Return [x, y] of the center of cell containing provided text 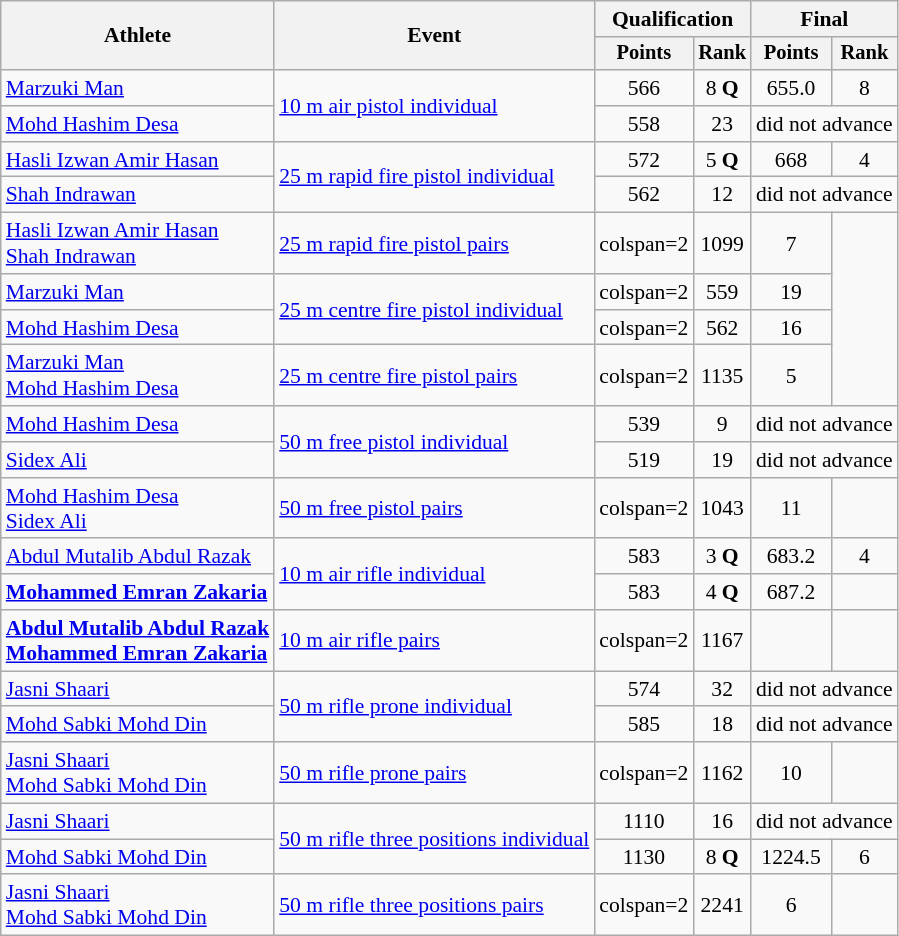
5 [791, 376]
683.2 [791, 557]
Abdul Mutalib Abdul Razak [138, 557]
Qualification [672, 19]
32 [722, 689]
Mohammed Emran Zakaria [138, 592]
25 m rapid fire pistol pairs [434, 244]
687.2 [791, 592]
9 [722, 424]
1043 [722, 508]
18 [722, 725]
1130 [644, 857]
50 m rifle three positions individual [434, 840]
4 Q [722, 592]
10 m air pistol individual [434, 106]
Mohd Hashim DesaSidex Ali [138, 508]
558 [644, 124]
10 [791, 772]
7 [791, 244]
11 [791, 508]
1110 [644, 822]
5 Q [722, 160]
10 m air rifle pairs [434, 640]
572 [644, 160]
50 m rifle prone pairs [434, 772]
50 m free pistol individual [434, 442]
50 m rifle prone individual [434, 706]
1099 [722, 244]
3 Q [722, 557]
1167 [722, 640]
12 [722, 195]
Event [434, 36]
585 [644, 725]
655.0 [791, 88]
Sidex Ali [138, 460]
Abdul Mutalib Abdul RazakMohammed Emran Zakaria [138, 640]
1224.5 [791, 857]
1135 [722, 376]
8 [864, 88]
Hasli Izwan Amir Hasan [138, 160]
25 m centre fire pistol pairs [434, 376]
539 [644, 424]
25 m centre fire pistol individual [434, 310]
559 [722, 292]
23 [722, 124]
Hasli Izwan Amir HasanShah Indrawan [138, 244]
Marzuki ManMohd Hashim Desa [138, 376]
Athlete [138, 36]
50 m free pistol pairs [434, 508]
1162 [722, 772]
668 [791, 160]
25 m rapid fire pistol individual [434, 178]
10 m air rifle individual [434, 574]
Shah Indrawan [138, 195]
2241 [722, 906]
574 [644, 689]
519 [644, 460]
Final [824, 19]
50 m rifle three positions pairs [434, 906]
566 [644, 88]
